Return [X, Y] of the center of cell containing provided text 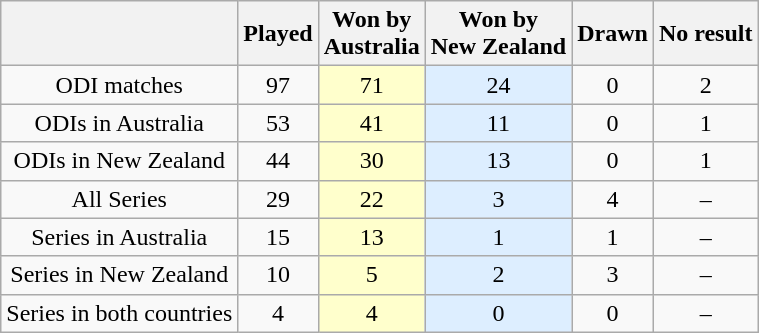
30 [372, 161]
24 [498, 85]
Series in Australia [120, 237]
71 [372, 85]
Series in both countries [120, 313]
ODIs in Australia [120, 123]
44 [278, 161]
41 [372, 123]
10 [278, 275]
ODIs in New Zealand [120, 161]
97 [278, 85]
22 [372, 199]
Won byAustralia [372, 34]
No result [706, 34]
15 [278, 237]
29 [278, 199]
5 [372, 275]
ODI matches [120, 85]
11 [498, 123]
53 [278, 123]
Drawn [613, 34]
Series in New Zealand [120, 275]
Won byNew Zealand [498, 34]
All Series [120, 199]
Played [278, 34]
